Pinpoint the cell where the given text exists, returning its [x, y] midpoint coordinate. 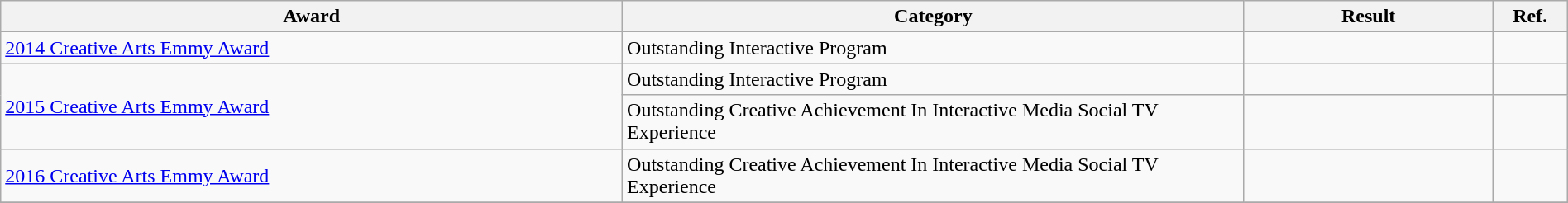
Result [1368, 17]
2014 Creative Arts Emmy Award [312, 48]
2016 Creative Arts Emmy Award [312, 175]
Ref. [1530, 17]
Award [312, 17]
2015 Creative Arts Emmy Award [312, 106]
Category [934, 17]
